Return [X, Y] of the center of cell containing provided text 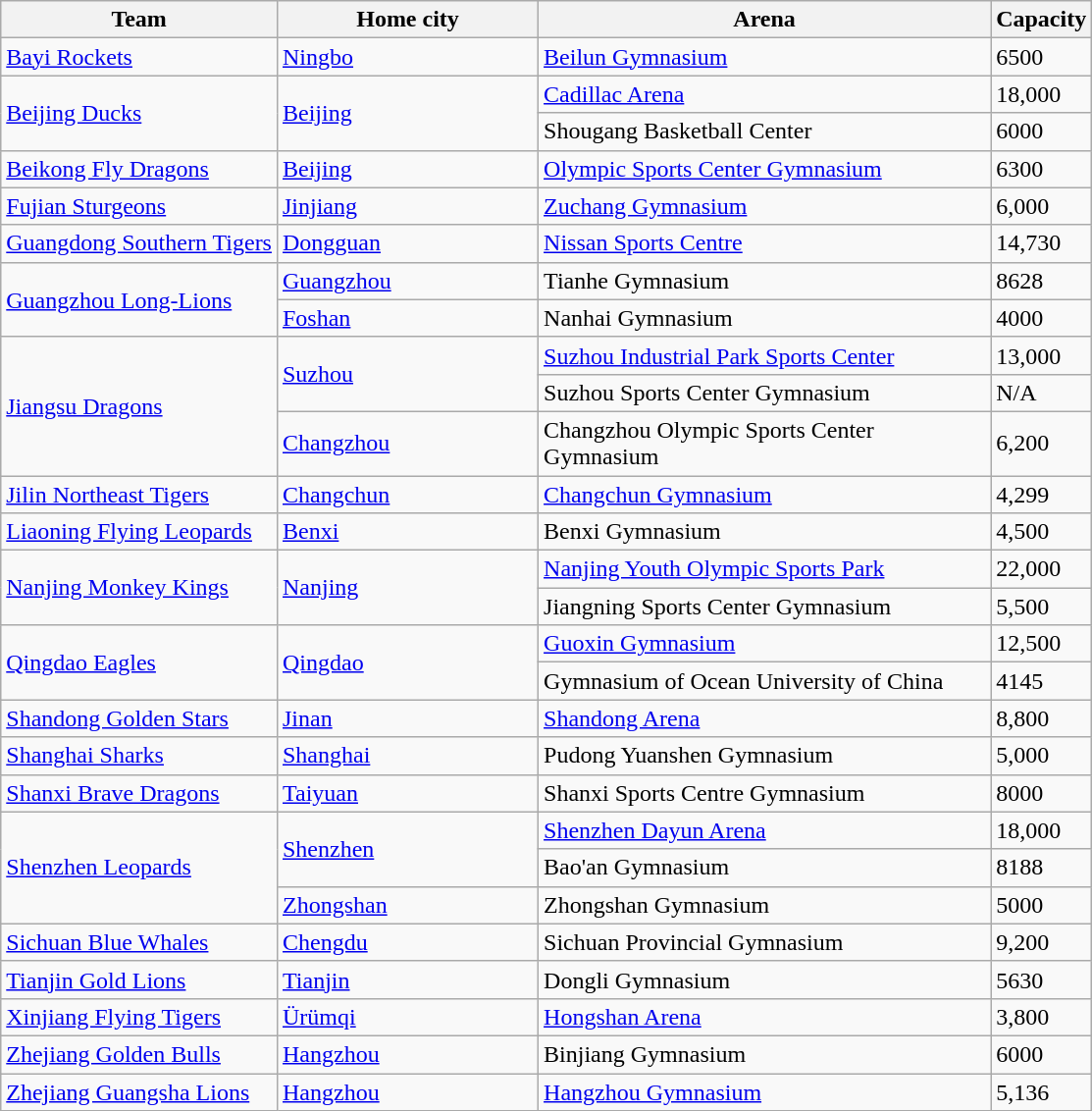
22,000 [1042, 569]
4000 [1042, 318]
Shanghai Sharks [139, 756]
Guoxin Gymnasium [765, 644]
Tianjin Gold Lions [139, 979]
Beikong Fly Dragons [139, 169]
5630 [1042, 979]
Home city [407, 20]
Changchun [407, 494]
Jinjiang [407, 206]
Jiangning Sports Center Gymnasium [765, 607]
Tianhe Gymnasium [765, 281]
Nissan Sports Centre [765, 243]
Dongli Gymnasium [765, 979]
Hongshan Arena [765, 1017]
Taiyuan [407, 793]
Qingdao Eagles [139, 662]
8000 [1042, 793]
Pudong Yuanshen Gymnasium [765, 756]
Changchun Gymnasium [765, 494]
Shanghai [407, 756]
Shandong Golden Stars [139, 718]
Suzhou Industrial Park Sports Center [765, 355]
14,730 [1042, 243]
9,200 [1042, 942]
6500 [1042, 57]
Shougang Basketball Center [765, 132]
Shenzhen Leopards [139, 868]
Jiangsu Dragons [139, 406]
Gymnasium of Ocean University of China [765, 681]
Bao'an Gymnasium [765, 868]
Ürümqi [407, 1017]
8628 [1042, 281]
3,800 [1042, 1017]
5,500 [1042, 607]
Shanxi Sports Centre Gymnasium [765, 793]
6300 [1042, 169]
Jilin Northeast Tigers [139, 494]
Bayi Rockets [139, 57]
Nanjing Youth Olympic Sports Park [765, 569]
Hangzhou Gymnasium [765, 1092]
Sichuan Provincial Gymnasium [765, 942]
Nanjing Monkey Kings [139, 588]
Shanxi Brave Dragons [139, 793]
Fujian Sturgeons [139, 206]
N/A [1042, 393]
Capacity [1042, 20]
Zhongshan [407, 905]
Binjiang Gymnasium [765, 1054]
4145 [1042, 681]
Qingdao [407, 662]
Changzhou Olympic Sports Center Gymnasium [765, 444]
Xinjiang Flying Tigers [139, 1017]
Chengdu [407, 942]
Suzhou Sports Center Gymnasium [765, 393]
Arena [765, 20]
Liaoning Flying Leopards [139, 532]
Nanhai Gymnasium [765, 318]
5000 [1042, 905]
Sichuan Blue Whales [139, 942]
Ningbo [407, 57]
Suzhou [407, 374]
4,299 [1042, 494]
5,000 [1042, 756]
Foshan [407, 318]
13,000 [1042, 355]
Cadillac Arena [765, 94]
Dongguan [407, 243]
Zhejiang Guangsha Lions [139, 1092]
Shandong Arena [765, 718]
6,200 [1042, 444]
Guangzhou [407, 281]
Shenzhen [407, 849]
Shenzhen Dayun Arena [765, 830]
Guangzhou Long-Lions [139, 299]
Zuchang Gymnasium [765, 206]
4,500 [1042, 532]
Nanjing [407, 588]
Guangdong Southern Tigers [139, 243]
Zhongshan Gymnasium [765, 905]
8,800 [1042, 718]
Beijing Ducks [139, 113]
Benxi Gymnasium [765, 532]
5,136 [1042, 1092]
Changzhou [407, 444]
Zhejiang Golden Bulls [139, 1054]
8188 [1042, 868]
Tianjin [407, 979]
12,500 [1042, 644]
Jinan [407, 718]
Olympic Sports Center Gymnasium [765, 169]
6,000 [1042, 206]
Team [139, 20]
Beilun Gymnasium [765, 57]
Benxi [407, 532]
